Output the [x, y] coordinate of the center of the cell containing the given text.  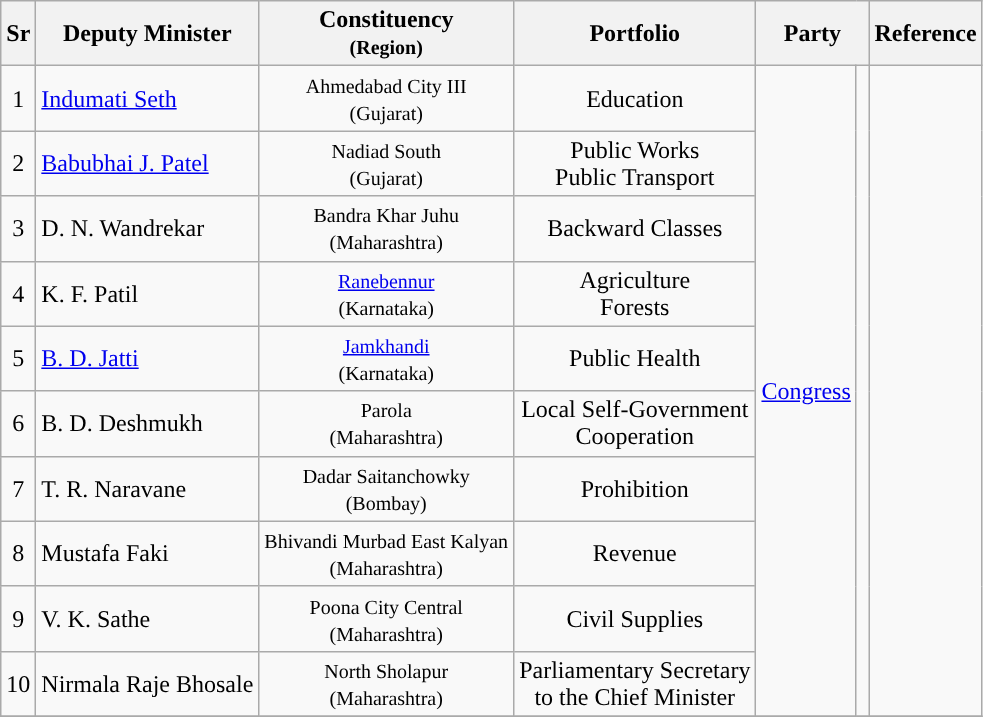
Constituency(Region) [386, 34]
T. R. Naravane [148, 488]
Nadiad South(Gujarat) [386, 164]
9 [18, 618]
Parola(Maharashtra) [386, 424]
Reference [926, 34]
6 [18, 424]
Ahmedabad City III(Gujarat) [386, 98]
Babubhai J. Patel [148, 164]
Education [635, 98]
Poona City Central(Maharashtra) [386, 618]
Portfolio [635, 34]
Indumati Seth [148, 98]
10 [18, 684]
Civil Supplies [635, 618]
2 [18, 164]
Local Self-GovernmentCooperation [635, 424]
Revenue [635, 554]
Backward Classes [635, 228]
7 [18, 488]
Jamkhandi(Karnataka) [386, 358]
Prohibition [635, 488]
AgricultureForests [635, 294]
Bhivandi Murbad East Kalyan(Maharashtra) [386, 554]
Nirmala Raje Bhosale [148, 684]
8 [18, 554]
Bandra Khar Juhu(Maharashtra) [386, 228]
5 [18, 358]
K. F. Patil [148, 294]
Congress [806, 392]
Sr [18, 34]
D. N. Wandrekar [148, 228]
3 [18, 228]
Public Health [635, 358]
Mustafa Faki [148, 554]
4 [18, 294]
Public WorksPublic Transport [635, 164]
Deputy Minister [148, 34]
North Sholapur(Maharashtra) [386, 684]
Party [812, 34]
Parliamentary Secretaryto the Chief Minister [635, 684]
B. D. Jatti [148, 358]
V. K. Sathe [148, 618]
Ranebennur(Karnataka) [386, 294]
1 [18, 98]
B. D. Deshmukh [148, 424]
Dadar Saitanchowky(Bombay) [386, 488]
